From the cell containing the given text, extract its center point as [X, Y] coordinate. 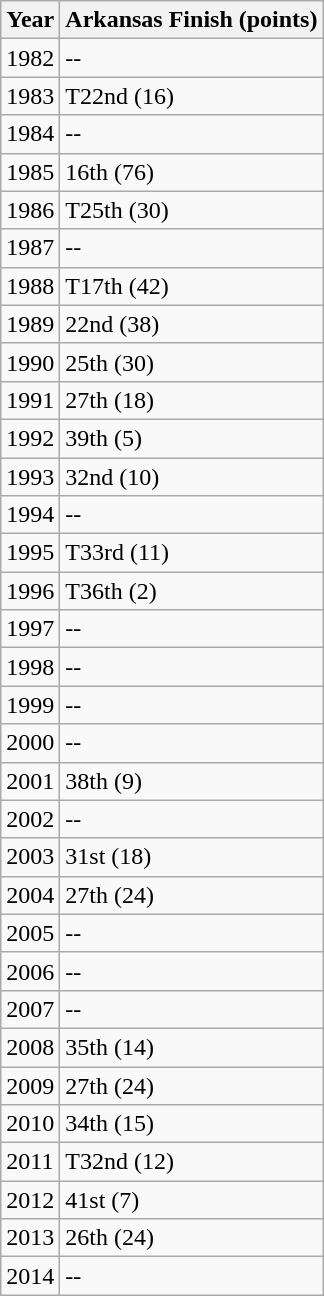
2014 [30, 1276]
1983 [30, 96]
2009 [30, 1085]
1992 [30, 438]
27th (18) [192, 400]
T22nd (16) [192, 96]
22nd (38) [192, 324]
Year [30, 20]
26th (24) [192, 1238]
T25th (30) [192, 210]
1996 [30, 591]
T36th (2) [192, 591]
1995 [30, 553]
1988 [30, 286]
1989 [30, 324]
39th (5) [192, 438]
1993 [30, 477]
34th (15) [192, 1124]
1984 [30, 134]
2013 [30, 1238]
1987 [30, 248]
2000 [30, 743]
2005 [30, 933]
T17th (42) [192, 286]
38th (9) [192, 781]
T32nd (12) [192, 1162]
31st (18) [192, 857]
1999 [30, 705]
1982 [30, 58]
2012 [30, 1200]
2006 [30, 971]
16th (76) [192, 172]
2001 [30, 781]
25th (30) [192, 362]
1985 [30, 172]
1991 [30, 400]
1990 [30, 362]
2002 [30, 819]
T33rd (11) [192, 553]
41st (7) [192, 1200]
32nd (10) [192, 477]
2011 [30, 1162]
2010 [30, 1124]
2003 [30, 857]
1994 [30, 515]
2007 [30, 1009]
1997 [30, 629]
Arkansas Finish (points) [192, 20]
35th (14) [192, 1047]
2008 [30, 1047]
2004 [30, 895]
1998 [30, 667]
1986 [30, 210]
